Identify which cell holds the provided text, then report its (x, y) central coordinate. 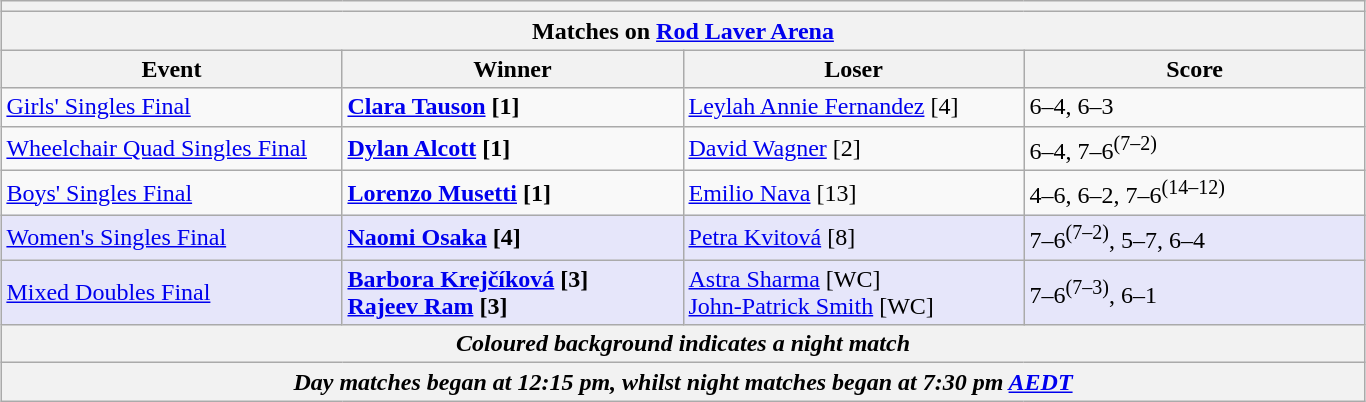
Girls' Singles Final (172, 107)
Women's Singles Final (172, 238)
4–6, 6–2, 7–6(14–12) (1194, 194)
Emilio Nava [13] (854, 194)
Boys' Singles Final (172, 194)
Dylan Alcott [1] (512, 148)
Barbora Krejčíková [3] Rajeev Ram [3] (512, 292)
Wheelchair Quad Singles Final (172, 148)
Astra Sharma [WC] John-Patrick Smith [WC] (854, 292)
Petra Kvitová [8] (854, 238)
Clara Tauson [1] (512, 107)
Score (1194, 69)
Mixed Doubles Final (172, 292)
Loser (854, 69)
6–4, 7–6(7–2) (1194, 148)
Lorenzo Musetti [1] (512, 194)
Winner (512, 69)
Day matches began at 12:15 pm, whilst night matches began at 7:30 pm AEDT (683, 382)
Leylah Annie Fernandez [4] (854, 107)
Matches on Rod Laver Arena (683, 31)
7–6(7–2), 5–7, 6–4 (1194, 238)
David Wagner [2] (854, 148)
Event (172, 69)
6–4, 6–3 (1194, 107)
Coloured background indicates a night match (683, 344)
Naomi Osaka [4] (512, 238)
7–6(7–3), 6–1 (1194, 292)
